Locate the cell with the specified text and output its (X, Y) center coordinate. 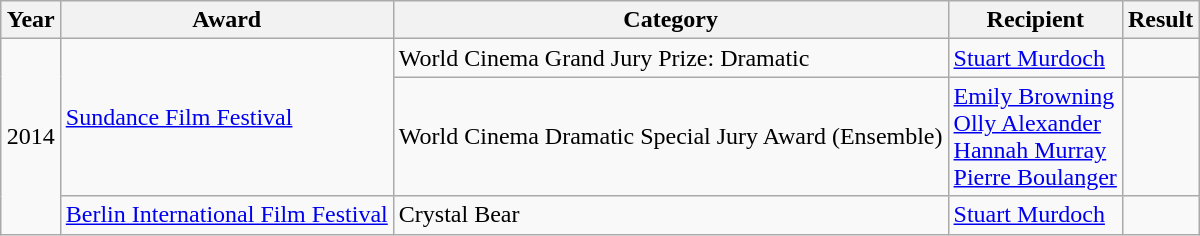
World Cinema Grand Jury Prize: Dramatic (670, 58)
Category (670, 20)
Result (1160, 20)
Crystal Bear (670, 215)
Sundance Film Festival (226, 118)
World Cinema Dramatic Special Jury Award (Ensemble) (670, 136)
Emily BrowningOlly AlexanderHannah MurrayPierre Boulanger (1035, 136)
2014 (30, 136)
Year (30, 20)
Award (226, 20)
Recipient (1035, 20)
Berlin International Film Festival (226, 215)
